Search for the cell housing the specified text and yield its (X, Y) center coordinate. 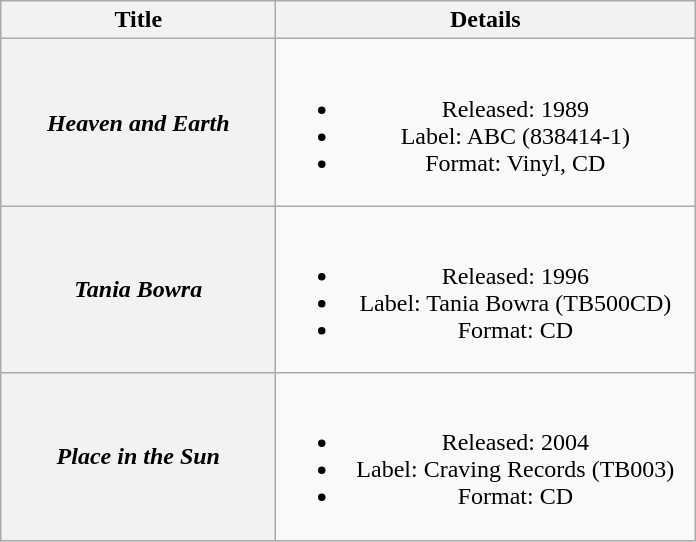
Details (486, 20)
Heaven and Earth (138, 122)
Released: 2004Label: Craving Records (TB003)Format: CD (486, 456)
Place in the Sun (138, 456)
Released: 1989Label: ABC (838414-1)Format: Vinyl, CD (486, 122)
Tania Bowra (138, 290)
Title (138, 20)
Released: 1996Label: Tania Bowra (TB500CD)Format: CD (486, 290)
